Search for the cell housing the specified text and yield its (x, y) center coordinate. 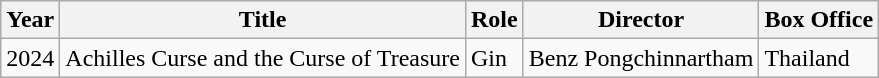
Director (641, 20)
Role (494, 20)
2024 (30, 58)
Benz Pongchinnartham (641, 58)
Achilles Curse and the Curse of Treasure (263, 58)
Thailand (819, 58)
Gin (494, 58)
Title (263, 20)
Year (30, 20)
Box Office (819, 20)
